Return the (x, y) coordinate for the center point of the cell that contains the specified text.  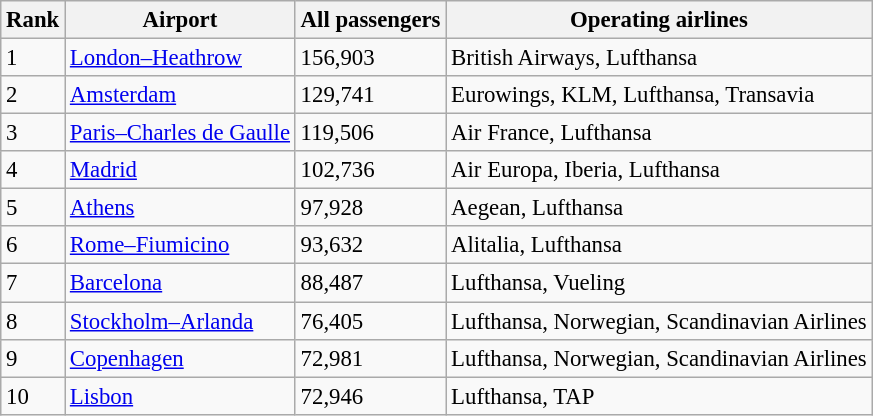
Eurowings, KLM, Lufthansa, Transavia (659, 95)
129,741 (370, 95)
6 (33, 245)
Operating airlines (659, 20)
Rome–Fiumicino (180, 245)
Lisbon (180, 396)
Rank (33, 20)
London–Heathrow (180, 58)
102,736 (370, 170)
Barcelona (180, 283)
72,981 (370, 358)
Lufthansa, TAP (659, 396)
Air France, Lufthansa (659, 133)
Madrid (180, 170)
Lufthansa, Vueling (659, 283)
9 (33, 358)
7 (33, 283)
Athens (180, 208)
76,405 (370, 321)
Paris–Charles de Gaulle (180, 133)
Aegean, Lufthansa (659, 208)
8 (33, 321)
1 (33, 58)
88,487 (370, 283)
93,632 (370, 245)
10 (33, 396)
Airport (180, 20)
2 (33, 95)
All passengers (370, 20)
British Airways, Lufthansa (659, 58)
119,506 (370, 133)
3 (33, 133)
5 (33, 208)
Copenhagen (180, 358)
Stockholm–Arlanda (180, 321)
Alitalia, Lufthansa (659, 245)
Air Europa, Iberia, Lufthansa (659, 170)
72,946 (370, 396)
156,903 (370, 58)
4 (33, 170)
Amsterdam (180, 95)
97,928 (370, 208)
